From the cell containing the given text, extract its center point as [x, y] coordinate. 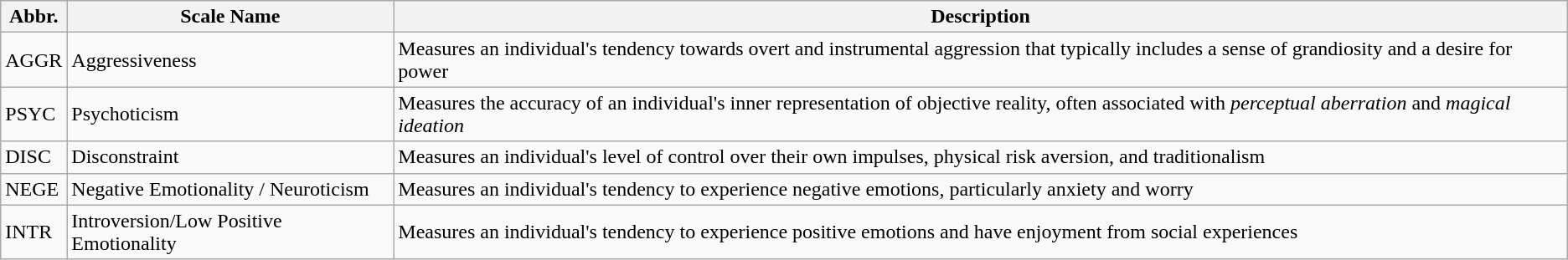
Scale Name [230, 17]
INTR [34, 232]
Psychoticism [230, 114]
Introversion/Low Positive Emotionality [230, 232]
AGGR [34, 60]
Negative Emotionality / Neuroticism [230, 189]
Disconstraint [230, 157]
Measures an individual's tendency to experience positive emotions and have enjoyment from social experiences [980, 232]
Aggressiveness [230, 60]
DISC [34, 157]
Measures the accuracy of an individual's inner representation of objective reality, often associated with perceptual aberration and magical ideation [980, 114]
NEGE [34, 189]
Abbr. [34, 17]
Measures an individual's level of control over their own impulses, physical risk aversion, and traditionalism [980, 157]
Measures an individual's tendency towards overt and instrumental aggression that typically includes a sense of grandiosity and a desire for power [980, 60]
PSYC [34, 114]
Description [980, 17]
Measures an individual's tendency to experience negative emotions, particularly anxiety and worry [980, 189]
